Extract the [x, y] coordinate from the center of the cell holding the provided text.  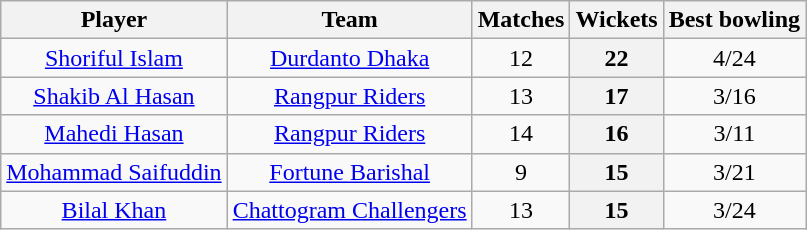
12 [521, 58]
4/24 [734, 58]
3/24 [734, 210]
Mahedi Hasan [114, 134]
16 [616, 134]
Team [350, 20]
22 [616, 58]
Shoriful Islam [114, 58]
Matches [521, 20]
Shakib Al Hasan [114, 96]
9 [521, 172]
Best bowling [734, 20]
14 [521, 134]
Bilal Khan [114, 210]
Chattogram Challengers [350, 210]
3/16 [734, 96]
Wickets [616, 20]
Durdanto Dhaka [350, 58]
17 [616, 96]
3/21 [734, 172]
Fortune Barishal [350, 172]
Player [114, 20]
Mohammad Saifuddin [114, 172]
3/11 [734, 134]
